Search for the cell housing the specified text and yield its [X, Y] center coordinate. 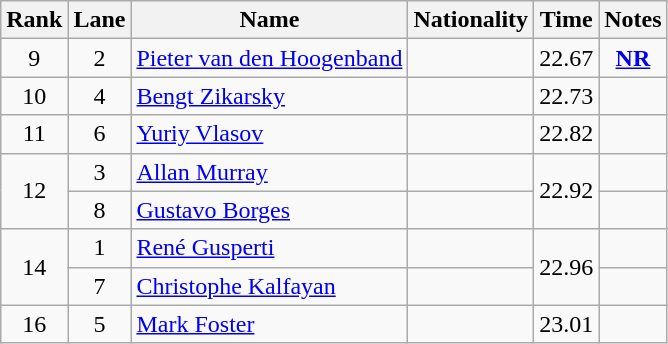
Yuriy Vlasov [270, 134]
Gustavo Borges [270, 210]
René Gusperti [270, 248]
9 [34, 58]
Name [270, 20]
Bengt Zikarsky [270, 96]
Notes [633, 20]
2 [100, 58]
7 [100, 286]
23.01 [566, 324]
6 [100, 134]
Nationality [471, 20]
5 [100, 324]
4 [100, 96]
12 [34, 191]
1 [100, 248]
14 [34, 267]
16 [34, 324]
22.82 [566, 134]
22.67 [566, 58]
11 [34, 134]
8 [100, 210]
Allan Murray [270, 172]
10 [34, 96]
Mark Foster [270, 324]
22.73 [566, 96]
22.92 [566, 191]
NR [633, 58]
3 [100, 172]
Christophe Kalfayan [270, 286]
22.96 [566, 267]
Rank [34, 20]
Time [566, 20]
Pieter van den Hoogenband [270, 58]
Lane [100, 20]
